Identify which cell holds the provided text, then report its [x, y] central coordinate. 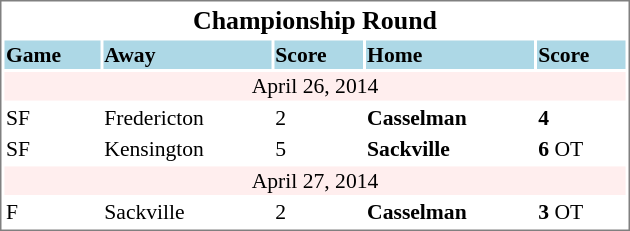
Championship Round [314, 20]
3 OT [582, 212]
Kensington [187, 149]
F [52, 212]
6 OT [582, 149]
Fredericton [187, 118]
April 26, 2014 [314, 86]
Home [450, 54]
Game [52, 54]
5 [318, 149]
Away [187, 54]
4 [582, 118]
April 27, 2014 [314, 180]
